Provide the (X, Y) coordinate of the cell's center where the given text is located.  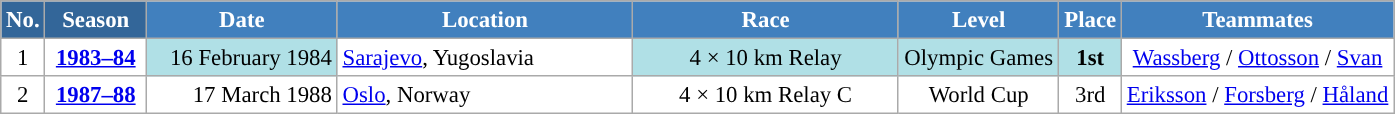
Wassberg / Ottosson / Svan (1257, 58)
1983–84 (96, 58)
Sarajevo, Yugoslavia (485, 58)
4 × 10 km Relay (766, 58)
Teammates (1257, 20)
Oslo, Norway (485, 95)
Race (766, 20)
No. (23, 20)
4 × 10 km Relay C (766, 95)
1987–88 (96, 95)
Olympic Games (978, 58)
17 March 1988 (242, 95)
Level (978, 20)
16 February 1984 (242, 58)
World Cup (978, 95)
3rd (1090, 95)
2 (23, 95)
1st (1090, 58)
Season (96, 20)
Eriksson / Forsberg / Håland (1257, 95)
Place (1090, 20)
Location (485, 20)
1 (23, 58)
Date (242, 20)
